From the cell containing the given text, extract its center point as [X, Y] coordinate. 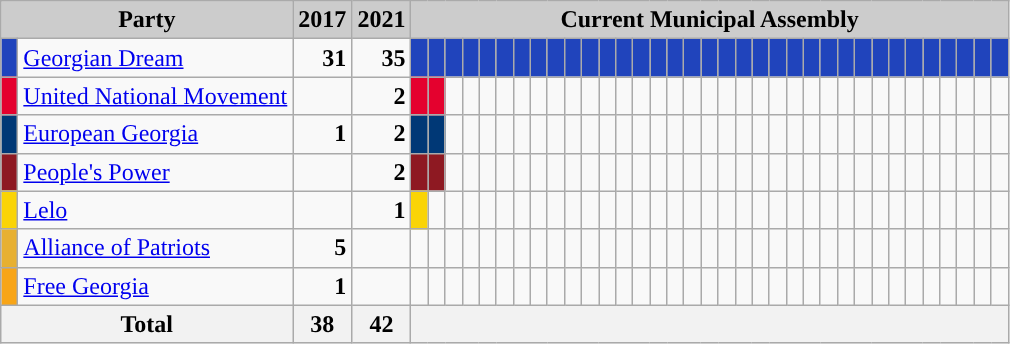
Georgian Dream [156, 58]
42 [382, 324]
5 [322, 248]
Party [147, 20]
Alliance of Patriots [156, 248]
Current Municipal Assembly [710, 20]
People's Power [156, 172]
Lelo [156, 210]
31 [322, 58]
European Georgia [156, 134]
35 [382, 58]
38 [322, 324]
United National Movement [156, 96]
2017 [322, 20]
2021 [382, 20]
Total [147, 324]
Free Georgia [156, 286]
